Determine the (X, Y) coordinate at the center of the cell enclosing the given text.  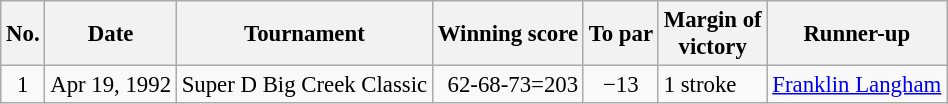
62-68-73=203 (508, 85)
No. (23, 34)
1 (23, 85)
Runner-up (857, 34)
To par (620, 34)
Margin ofvictory (712, 34)
Tournament (304, 34)
Franklin Langham (857, 85)
Winning score (508, 34)
1 stroke (712, 85)
Date (110, 34)
Super D Big Creek Classic (304, 85)
Apr 19, 1992 (110, 85)
−13 (620, 85)
